For the text-containing cell, return its midpoint in [X, Y] coordinate format. 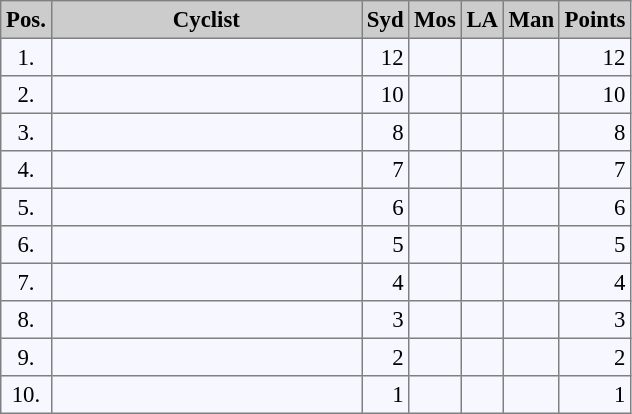
Syd [386, 20]
10. [26, 395]
Pos. [26, 20]
Mos [435, 20]
LA [482, 20]
6. [26, 245]
4. [26, 170]
1. [26, 57]
8. [26, 320]
9. [26, 357]
7. [26, 282]
Points [594, 20]
5. [26, 207]
3. [26, 132]
Cyclist [206, 20]
Man [531, 20]
2. [26, 95]
